Pinpoint the cell where the given text exists, returning its (x, y) midpoint coordinate. 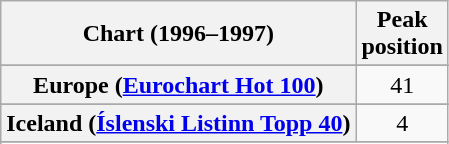
4 (402, 123)
Peakposition (402, 34)
Iceland (Íslenski Listinn Topp 40) (178, 123)
Europe (Eurochart Hot 100) (178, 85)
41 (402, 85)
Chart (1996–1997) (178, 34)
